Pinpoint the cell where the given text exists, returning its [x, y] midpoint coordinate. 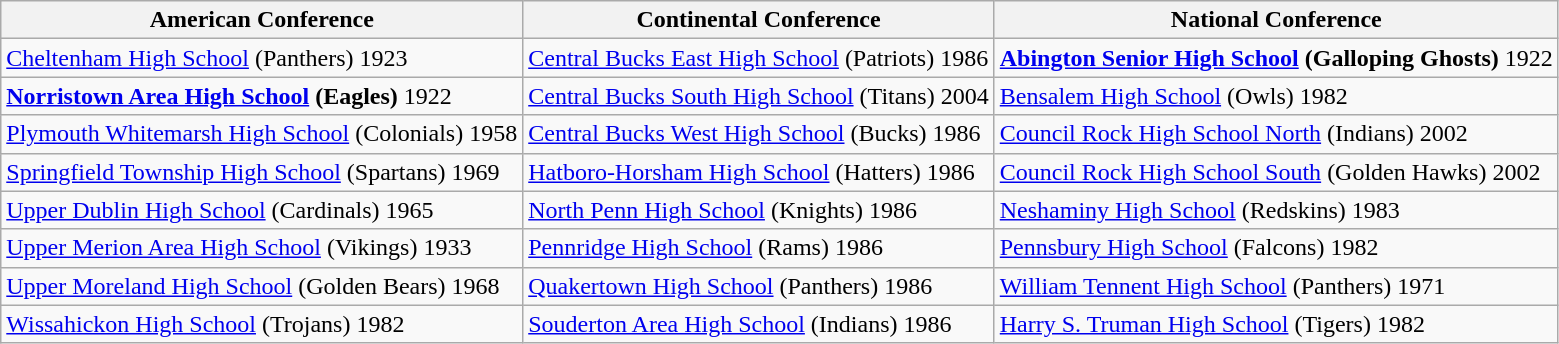
Central Bucks West High School (Bucks) 1986 [759, 134]
Council Rock High School South (Golden Hawks) 2002 [1276, 172]
Norristown Area High School (Eagles) 1922 [262, 96]
Plymouth Whitemarsh High School (Colonials) 1958 [262, 134]
Council Rock High School North (Indians) 2002 [1276, 134]
Upper Dublin High School (Cardinals) 1965 [262, 210]
Neshaminy High School (Redskins) 1983 [1276, 210]
National Conference [1276, 20]
Pennridge High School (Rams) 1986 [759, 248]
Bensalem High School (Owls) 1982 [1276, 96]
Abington Senior High School (Galloping Ghosts) 1922 [1276, 58]
Springfield Township High School (Spartans) 1969 [262, 172]
Upper Merion Area High School (Vikings) 1933 [262, 248]
Cheltenham High School (Panthers) 1923 [262, 58]
Hatboro-Horsham High School (Hatters) 1986 [759, 172]
Upper Moreland High School (Golden Bears) 1968 [262, 286]
Central Bucks South High School (Titans) 2004 [759, 96]
Pennsbury High School (Falcons) 1982 [1276, 248]
North Penn High School (Knights) 1986 [759, 210]
Quakertown High School (Panthers) 1986 [759, 286]
American Conference [262, 20]
Central Bucks East High School (Patriots) 1986 [759, 58]
William Tennent High School (Panthers) 1971 [1276, 286]
Continental Conference [759, 20]
Harry S. Truman High School (Tigers) 1982 [1276, 324]
Souderton Area High School (Indians) 1986 [759, 324]
Wissahickon High School (Trojans) 1982 [262, 324]
